Detect which cell encompasses the target text, then output its [x, y] center coordinate. 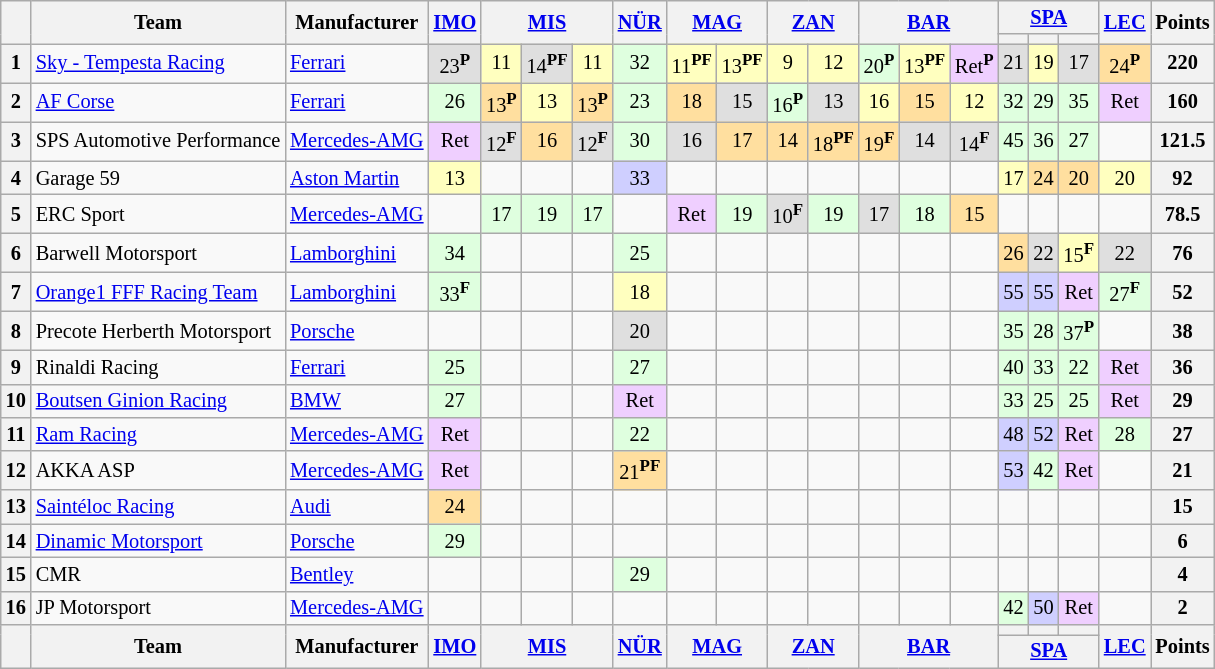
Ram Racing [158, 434]
Audi [356, 507]
1 [16, 64]
16P [788, 102]
Bentley [356, 574]
160 [1182, 102]
14F [974, 142]
20P [879, 64]
14PF [548, 64]
21PF [640, 470]
45 [1013, 142]
3 [16, 142]
19F [879, 142]
10 [16, 401]
11PF [692, 64]
CMR [158, 574]
24P [1125, 64]
78.5 [1182, 214]
5 [16, 214]
30 [640, 142]
53 [1013, 470]
BMW [356, 401]
48 [1013, 434]
ERC Sport [158, 214]
RetP [974, 64]
40 [1013, 367]
AKKA ASP [158, 470]
Saintéloc Racing [158, 507]
8 [16, 330]
33F [454, 292]
Dinamic Motorsport [158, 541]
92 [1182, 178]
37P [1078, 330]
34 [454, 252]
Garage 59 [158, 178]
15F [1078, 252]
18PF [834, 142]
Orange1 FFF Racing Team [158, 292]
Sky - Tempesta Racing [158, 64]
Boutsen Ginion Racing [158, 401]
50 [1043, 608]
Aston Martin [356, 178]
Barwell Motorsport [158, 252]
23P [454, 64]
76 [1182, 252]
220 [1182, 64]
JP Motorsport [158, 608]
27F [1125, 292]
23 [640, 102]
Rinaldi Racing [158, 367]
7 [16, 292]
AF Corse [158, 102]
SPS Automotive Performance [158, 142]
10F [788, 214]
38 [1182, 330]
Precote Herberth Motorsport [158, 330]
121.5 [1182, 142]
